Locate the cell with the specified text and output its (X, Y) center coordinate. 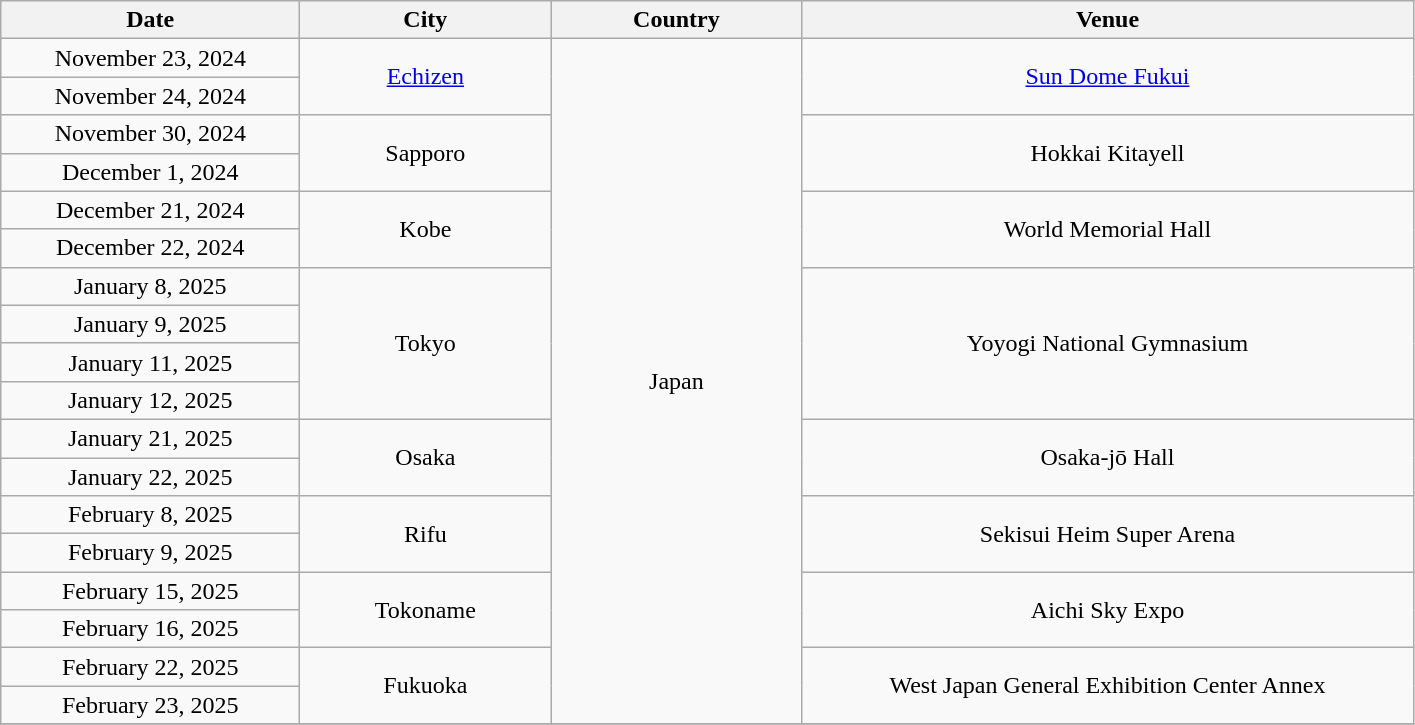
January 8, 2025 (150, 286)
December 1, 2024 (150, 172)
February 23, 2025 (150, 705)
Aichi Sky Expo (1108, 610)
Hokkai Kitayell (1108, 153)
Kobe (426, 229)
Tokyo (426, 343)
Echizen (426, 77)
World Memorial Hall (1108, 229)
February 8, 2025 (150, 515)
February 9, 2025 (150, 553)
November 30, 2024 (150, 134)
Osaka (426, 457)
Osaka-jō Hall (1108, 457)
Date (150, 20)
January 12, 2025 (150, 400)
January 22, 2025 (150, 477)
February 15, 2025 (150, 591)
Tokoname (426, 610)
December 21, 2024 (150, 210)
Japan (676, 382)
Fukuoka (426, 686)
January 9, 2025 (150, 324)
Sekisui Heim Super Arena (1108, 534)
Rifu (426, 534)
November 24, 2024 (150, 96)
Sun Dome Fukui (1108, 77)
Sapporo (426, 153)
City (426, 20)
West Japan General Exhibition Center Annex (1108, 686)
January 11, 2025 (150, 362)
November 23, 2024 (150, 58)
Yoyogi National Gymnasium (1108, 343)
February 16, 2025 (150, 629)
Country (676, 20)
January 21, 2025 (150, 438)
February 22, 2025 (150, 667)
Venue (1108, 20)
December 22, 2024 (150, 248)
